Determine the (X, Y) coordinate at the center of the cell enclosing the given text.  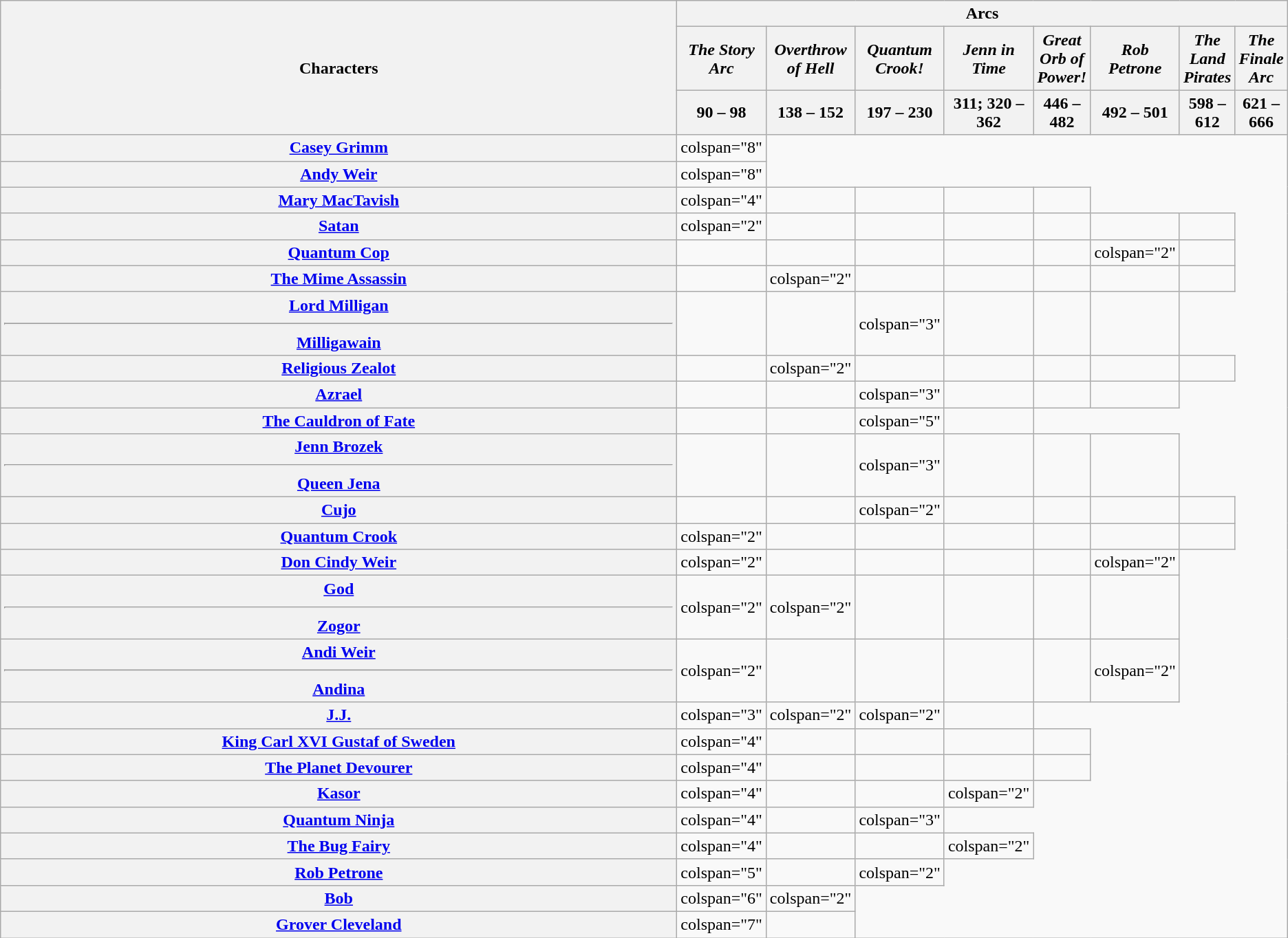
The Mime Assassin (339, 279)
colspan="7" (722, 924)
Arcs (983, 14)
Casey Grimm (339, 148)
The Finale Arc (1261, 58)
Characters (339, 67)
492 – 501 (1135, 113)
Andi WeirAndina (339, 670)
colspan="6" (722, 898)
The Story Arc (722, 58)
GodZogor (339, 607)
Overthrow of Hell (811, 58)
598 – 612 (1207, 113)
The Land Pirates (1207, 58)
Great Orb of Power! (1062, 58)
138 – 152 (811, 113)
Satan (339, 226)
Azrael (339, 394)
Andy Weir (339, 174)
Quantum Crook (339, 536)
Quantum Crook! (900, 58)
Religious Zealot (339, 368)
197 – 230 (900, 113)
Quantum Ninja (339, 820)
J.J. (339, 715)
Bob (339, 898)
Lord MilliganMilligawain (339, 323)
Cujo (339, 510)
Mary MacTavish (339, 200)
311; 320 – 362 (989, 113)
Grover Cleveland (339, 924)
621 – 666 (1261, 113)
Kasor (339, 794)
The Bug Fairy (339, 846)
Jenn in Time (989, 58)
Don Cindy Weir (339, 563)
King Carl XVI Gustaf of Sweden (339, 741)
Quantum Cop (339, 252)
The Cauldron of Fate (339, 420)
The Planet Devourer (339, 767)
90 – 98 (722, 113)
446 – 482 (1062, 113)
Jenn BrozekQueen Jena (339, 466)
